Return [x, y] of the center of cell containing provided text 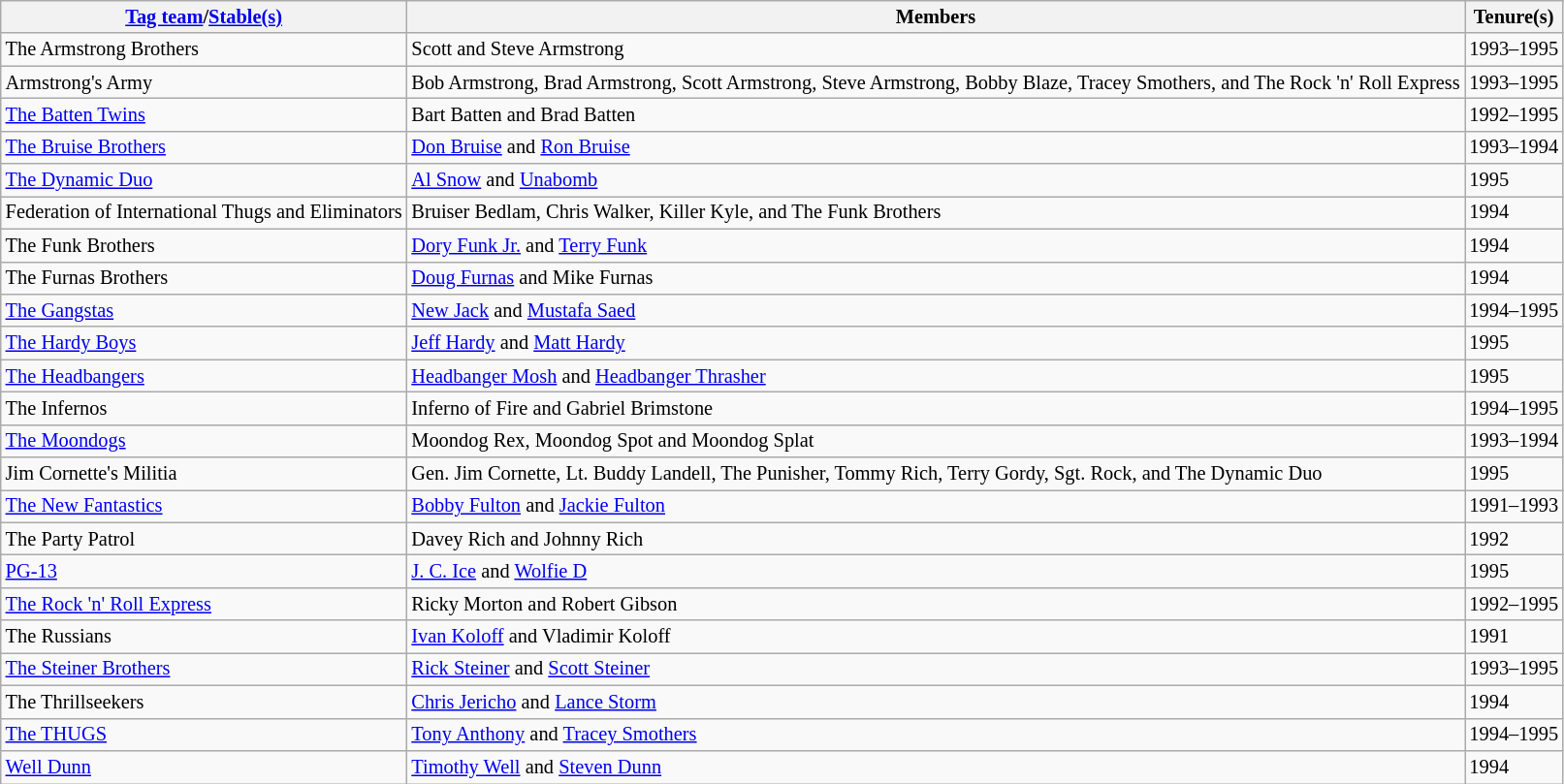
Dory Funk Jr. and Terry Funk [935, 245]
The Bruise Brothers [204, 147]
Headbanger Mosh and Headbanger Thrasher [935, 376]
The Infernos [204, 408]
The Headbangers [204, 376]
The Thrillseekers [204, 702]
Moondog Rex, Moondog Spot and Moondog Splat [935, 441]
Tag team/Stable(s) [204, 16]
1991–1993 [1513, 506]
The Party Patrol [204, 539]
The Rock 'n' Roll Express [204, 604]
The Moondogs [204, 441]
The Dynamic Duo [204, 180]
Al Snow and Unabomb [935, 180]
Timothy Well and Steven Dunn [935, 767]
The Batten Twins [204, 114]
Bart Batten and Brad Batten [935, 114]
Chris Jericho and Lance Storm [935, 702]
Bob Armstrong, Brad Armstrong, Scott Armstrong, Steve Armstrong, Bobby Blaze, Tracey Smothers, and The Rock 'n' Roll Express [935, 82]
The Funk Brothers [204, 245]
The New Fantastics [204, 506]
The Steiner Brothers [204, 669]
Rick Steiner and Scott Steiner [935, 669]
Bobby Fulton and Jackie Fulton [935, 506]
Members [935, 16]
Federation of International Thugs and Eliminators [204, 212]
Ivan Koloff and Vladimir Koloff [935, 637]
PG-13 [204, 571]
J. C. Ice and Wolfie D [935, 571]
The Gangstas [204, 310]
Jim Cornette's Militia [204, 474]
The Russians [204, 637]
Gen. Jim Cornette, Lt. Buddy Landell, The Punisher, Tommy Rich, Terry Gordy, Sgt. Rock, and The Dynamic Duo [935, 474]
The THUGS [204, 735]
Don Bruise and Ron Bruise [935, 147]
The Hardy Boys [204, 343]
Inferno of Fire and Gabriel Brimstone [935, 408]
The Furnas Brothers [204, 278]
1991 [1513, 637]
1992 [1513, 539]
Doug Furnas and Mike Furnas [935, 278]
Well Dunn [204, 767]
Davey Rich and Johnny Rich [935, 539]
Scott and Steve Armstrong [935, 49]
Tenure(s) [1513, 16]
The Armstrong Brothers [204, 49]
Jeff Hardy and Matt Hardy [935, 343]
Bruiser Bedlam, Chris Walker, Killer Kyle, and The Funk Brothers [935, 212]
Armstrong's Army [204, 82]
Ricky Morton and Robert Gibson [935, 604]
New Jack and Mustafa Saed [935, 310]
Tony Anthony and Tracey Smothers [935, 735]
